Extract the [X, Y] coordinate from the center of the cell holding the provided text.  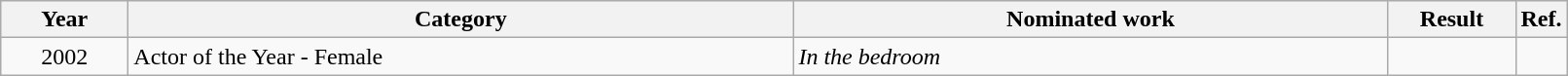
Ref. [1542, 19]
Category [461, 19]
Year [64, 19]
Actor of the Year - Female [461, 57]
In the bedroom [1090, 57]
Result [1452, 19]
Nominated work [1090, 19]
2002 [64, 57]
